Search for the cell housing the specified text and yield its (x, y) center coordinate. 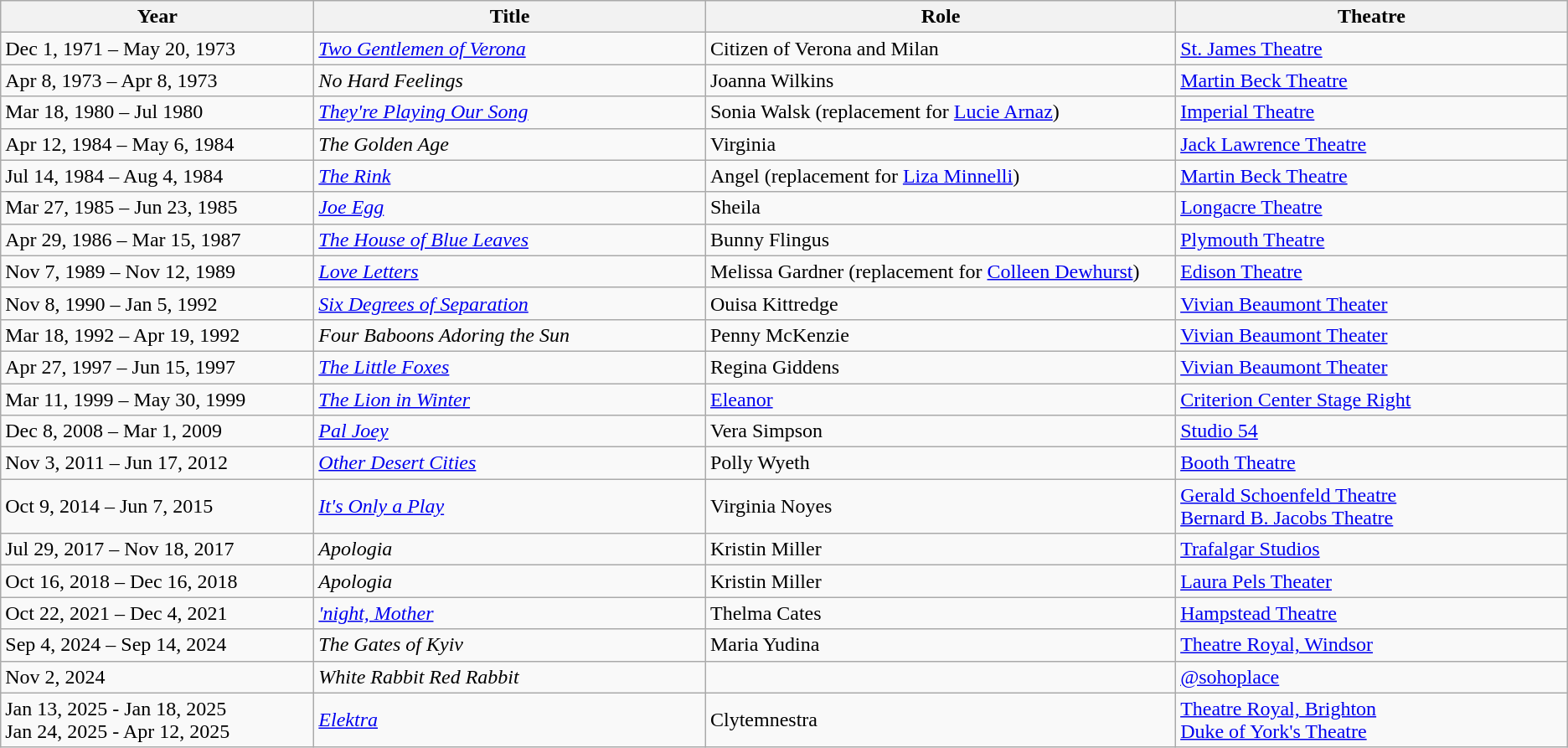
Theatre Royal, BrightonDuke of York's Theatre (1372, 720)
Trafalgar Studios (1372, 549)
Apr 8, 1973 – Apr 8, 1973 (157, 80)
Four Baboons Adoring the Sun (510, 335)
Elektra (510, 720)
Melissa Gardner (replacement for Colleen Dewhurst) (940, 271)
Oct 16, 2018 – Dec 16, 2018 (157, 581)
Hampstead Theatre (1372, 613)
Jul 14, 1984 – Aug 4, 1984 (157, 176)
They're Playing Our Song (510, 112)
Mar 27, 1985 – Jun 23, 1985 (157, 208)
Apr 27, 1997 – Jun 15, 1997 (157, 367)
Role (940, 17)
Theatre Royal, Windsor (1372, 645)
Nov 7, 1989 – Nov 12, 1989 (157, 271)
Sheila (940, 208)
Two Gentlemen of Verona (510, 49)
Virginia (940, 144)
Nov 3, 2011 – Jun 17, 2012 (157, 463)
Bunny Flingus (940, 240)
Booth Theatre (1372, 463)
Polly Wyeth (940, 463)
The Golden Age (510, 144)
Longacre Theatre (1372, 208)
Regina Giddens (940, 367)
The House of Blue Leaves (510, 240)
Nov 8, 1990 – Jan 5, 1992 (157, 303)
Ouisa Kittredge (940, 303)
Clytemnestra (940, 720)
White Rabbit Red Rabbit (510, 677)
Apr 12, 1984 – May 6, 1984 (157, 144)
Edison Theatre (1372, 271)
Penny McKenzie (940, 335)
Oct 22, 2021 – Dec 4, 2021 (157, 613)
'night, Mother (510, 613)
Plymouth Theatre (1372, 240)
Other Desert Cities (510, 463)
Dec 8, 2008 – Mar 1, 2009 (157, 431)
Nov 2, 2024 (157, 677)
Theatre (1372, 17)
Maria Yudina (940, 645)
Imperial Theatre (1372, 112)
Dec 1, 1971 – May 20, 1973 (157, 49)
Sep 4, 2024 – Sep 14, 2024 (157, 645)
Pal Joey (510, 431)
Laura Pels Theater (1372, 581)
Joe Egg (510, 208)
The Rink (510, 176)
The Lion in Winter (510, 400)
No Hard Feelings (510, 80)
Year (157, 17)
Angel (replacement for Liza Minnelli) (940, 176)
Apr 29, 1986 – Mar 15, 1987 (157, 240)
St. James Theatre (1372, 49)
The Little Foxes (510, 367)
Virginia Noyes (940, 506)
Gerald Schoenfeld TheatreBernard B. Jacobs Theatre (1372, 506)
Thelma Cates (940, 613)
Mar 18, 1980 – Jul 1980 (157, 112)
Criterion Center Stage Right (1372, 400)
Vera Simpson (940, 431)
Jul 29, 2017 – Nov 18, 2017 (157, 549)
Eleanor (940, 400)
Mar 18, 1992 – Apr 19, 1992 (157, 335)
Jack Lawrence Theatre (1372, 144)
Joanna Wilkins (940, 80)
Citizen of Verona and Milan (940, 49)
Mar 11, 1999 – May 30, 1999 (157, 400)
Oct 9, 2014 – Jun 7, 2015 (157, 506)
Six Degrees of Separation (510, 303)
Jan 13, 2025 - Jan 18, 2025 Jan 24, 2025 - Apr 12, 2025 (157, 720)
@sohoplace (1372, 677)
Studio 54 (1372, 431)
It's Only a Play (510, 506)
Love Letters (510, 271)
Sonia Walsk (replacement for Lucie Arnaz) (940, 112)
Title (510, 17)
The Gates of Kyiv (510, 645)
